Determine the [X, Y] coordinate at the center of the cell enclosing the given text.  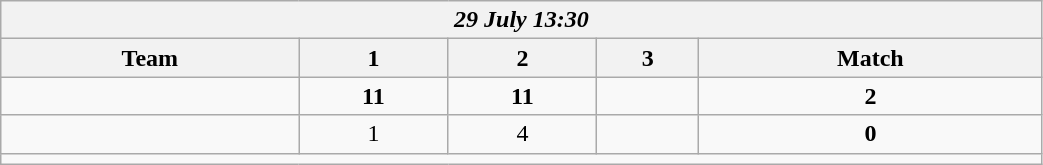
Team [150, 58]
29 July 13:30 [522, 20]
Match [870, 58]
4 [522, 134]
0 [870, 134]
3 [648, 58]
